Return (x, y) of the center of cell containing provided text 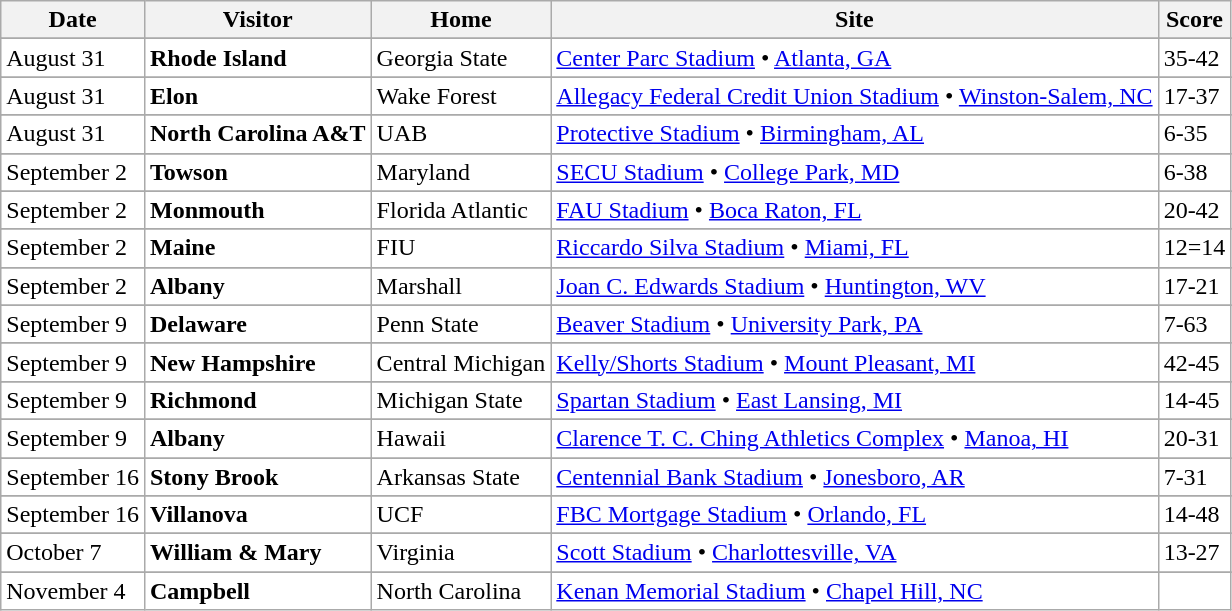
Villanova (258, 515)
October 7 (73, 553)
17-21 (1194, 286)
14-48 (1194, 515)
Virginia (461, 553)
Arkansas State (461, 477)
Wake Forest (461, 96)
UCF (461, 515)
Penn State (461, 324)
Allegacy Federal Credit Union Stadium • Winston-Salem, NC (854, 96)
Maryland (461, 172)
14-45 (1194, 400)
Riccardo Silva Stadium • Miami, FL (854, 248)
FBC Mortgage Stadium • Orlando, FL (854, 515)
Michigan State (461, 400)
Visitor (258, 20)
7-63 (1194, 324)
Georgia State (461, 58)
35-42 (1194, 58)
6-38 (1194, 172)
Rhode Island (258, 58)
Site (854, 20)
North Carolina A&T (258, 134)
SECU Stadium • College Park, MD (854, 172)
Maine (258, 248)
20-31 (1194, 438)
13-27 (1194, 553)
6-35 (1194, 134)
November 4 (73, 591)
UAB (461, 134)
Delaware (258, 324)
Spartan Stadium • East Lansing, MI (854, 400)
Marshall (461, 286)
FIU (461, 248)
Date (73, 20)
Home (461, 20)
Beaver Stadium • University Park, PA (854, 324)
Towson (258, 172)
Center Parc Stadium • Atlanta, GA (854, 58)
Clarence T. C. Ching Athletics Complex • Manoa, HI (854, 438)
North Carolina (461, 591)
Central Michigan (461, 362)
Kenan Memorial Stadium • Chapel Hill, NC (854, 591)
Campbell (258, 591)
20-42 (1194, 210)
12=14 (1194, 248)
Joan C. Edwards Stadium • Huntington, WV (854, 286)
Richmond (258, 400)
Kelly/Shorts Stadium • Mount Pleasant, MI (854, 362)
Florida Atlantic (461, 210)
Hawaii (461, 438)
Elon (258, 96)
Monmouth (258, 210)
Score (1194, 20)
William & Mary (258, 553)
7-31 (1194, 477)
Protective Stadium • Birmingham, AL (854, 134)
42-45 (1194, 362)
Centennial Bank Stadium • Jonesboro, AR (854, 477)
Stony Brook (258, 477)
Scott Stadium • Charlottesville, VA (854, 553)
New Hampshire (258, 362)
FAU Stadium • Boca Raton, FL (854, 210)
17-37 (1194, 96)
